Identify which cell holds the provided text, then report its [X, Y] central coordinate. 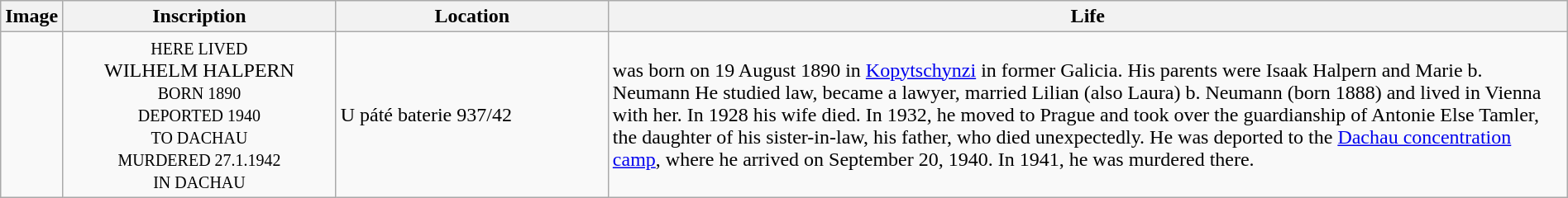
Life [1088, 16]
Image [31, 16]
Location [471, 16]
Inscription [199, 16]
U páté baterie 937/42 [471, 115]
HERE LIVEDWILHELM HALPERNBORN 1890DEPORTED 1940TO DACHAUMURDERED 27.1.1942IN DACHAU [199, 115]
